Provide the (x, y) coordinate of the cell's center where the given text is located.  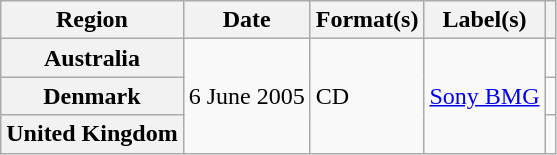
CD (367, 96)
United Kingdom (92, 134)
Label(s) (484, 20)
Format(s) (367, 20)
6 June 2005 (246, 96)
Date (246, 20)
Denmark (92, 96)
Sony BMG (484, 96)
Australia (92, 58)
Region (92, 20)
